Identify which cell holds the provided text, then report its [x, y] central coordinate. 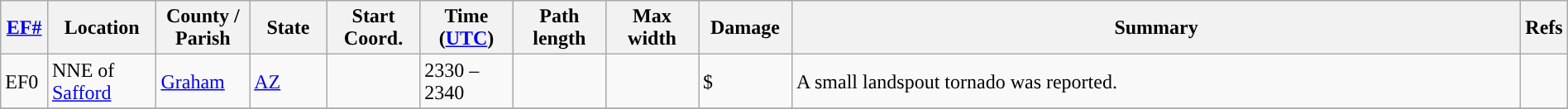
EF0 [25, 81]
2330 – 2340 [466, 81]
Location [102, 28]
Start Coord. [374, 28]
Summary [1156, 28]
EF# [25, 28]
Damage [744, 28]
Max width [652, 28]
State [289, 28]
Path length [559, 28]
AZ [289, 81]
County / Parish [203, 28]
Time (UTC) [466, 28]
NNE of Safford [102, 81]
Graham [203, 81]
$ [744, 81]
Refs [1545, 28]
A small landspout tornado was reported. [1156, 81]
